Detect which cell encompasses the target text, then output its [X, Y] center coordinate. 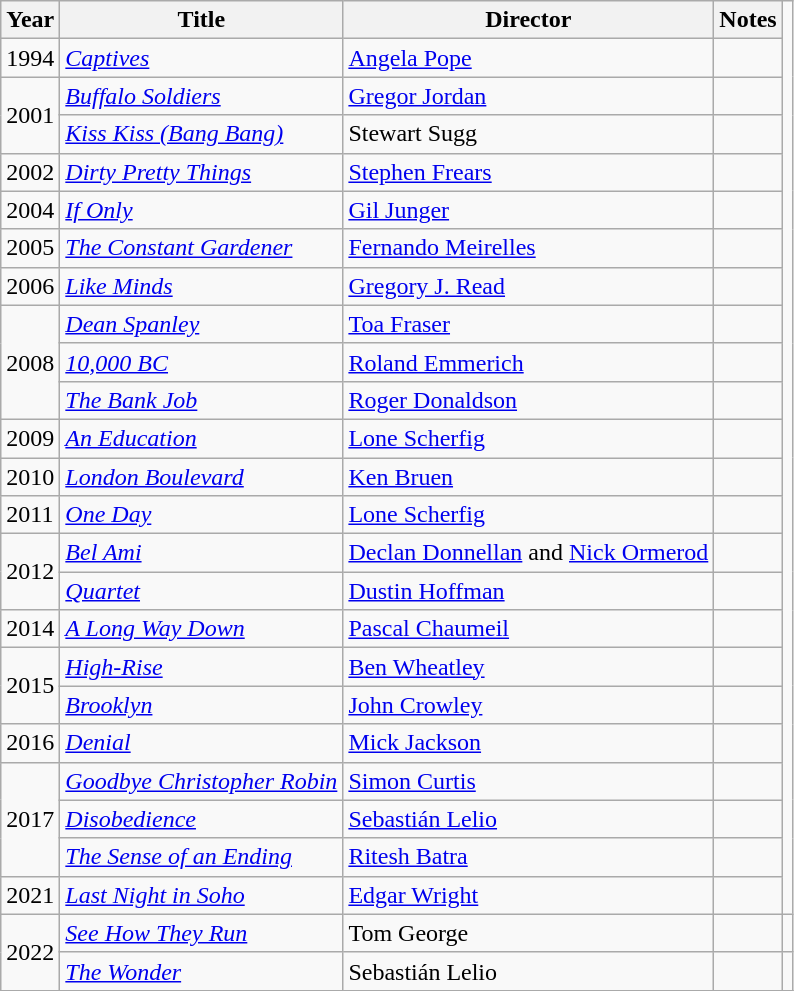
2012 [30, 572]
Like Minds [202, 286]
Quartet [202, 591]
Tom George [528, 933]
Dean Spanley [202, 324]
Director [528, 20]
2010 [30, 477]
Title [202, 20]
London Boulevard [202, 477]
Declan Donnellan and Nick Ormerod [528, 553]
2008 [30, 362]
Roland Emmerich [528, 362]
Buffalo Soldiers [202, 96]
2014 [30, 629]
Gregor Jordan [528, 96]
Edgar Wright [528, 895]
Dustin Hoffman [528, 591]
The Bank Job [202, 400]
Fernando Meirelles [528, 248]
2011 [30, 515]
Last Night in Soho [202, 895]
Stewart Sugg [528, 134]
2006 [30, 286]
See How They Run [202, 933]
Ken Bruen [528, 477]
Denial [202, 743]
2004 [30, 210]
Brooklyn [202, 705]
If Only [202, 210]
The Constant Gardener [202, 248]
Pascal Chaumeil [528, 629]
The Wonder [202, 971]
Captives [202, 58]
The Sense of an Ending [202, 857]
Goodbye Christopher Robin [202, 781]
Year [30, 20]
An Education [202, 438]
Ritesh Batra [528, 857]
A Long Way Down [202, 629]
2009 [30, 438]
Gregory J. Read [528, 286]
Disobedience [202, 819]
10,000 BC [202, 362]
2016 [30, 743]
Bel Ami [202, 553]
One Day [202, 515]
2017 [30, 819]
2005 [30, 248]
Notes [748, 20]
Mick Jackson [528, 743]
2022 [30, 952]
1994 [30, 58]
Kiss Kiss (Bang Bang) [202, 134]
Roger Donaldson [528, 400]
2015 [30, 686]
2001 [30, 115]
Angela Pope [528, 58]
Dirty Pretty Things [202, 172]
Gil Junger [528, 210]
Simon Curtis [528, 781]
2021 [30, 895]
Ben Wheatley [528, 667]
Stephen Frears [528, 172]
2002 [30, 172]
Toa Fraser [528, 324]
High-Rise [202, 667]
John Crowley [528, 705]
